Detect which cell encompasses the target text, then output its [X, Y] center coordinate. 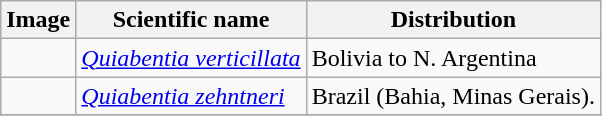
Quiabentia zehntneri [191, 96]
Brazil (Bahia, Minas Gerais). [453, 96]
Quiabentia verticillata [191, 58]
Bolivia to N. Argentina [453, 58]
Scientific name [191, 20]
Distribution [453, 20]
Image [38, 20]
